Capture the cell that displays the provided text and extract its [x, y] central coordinate. 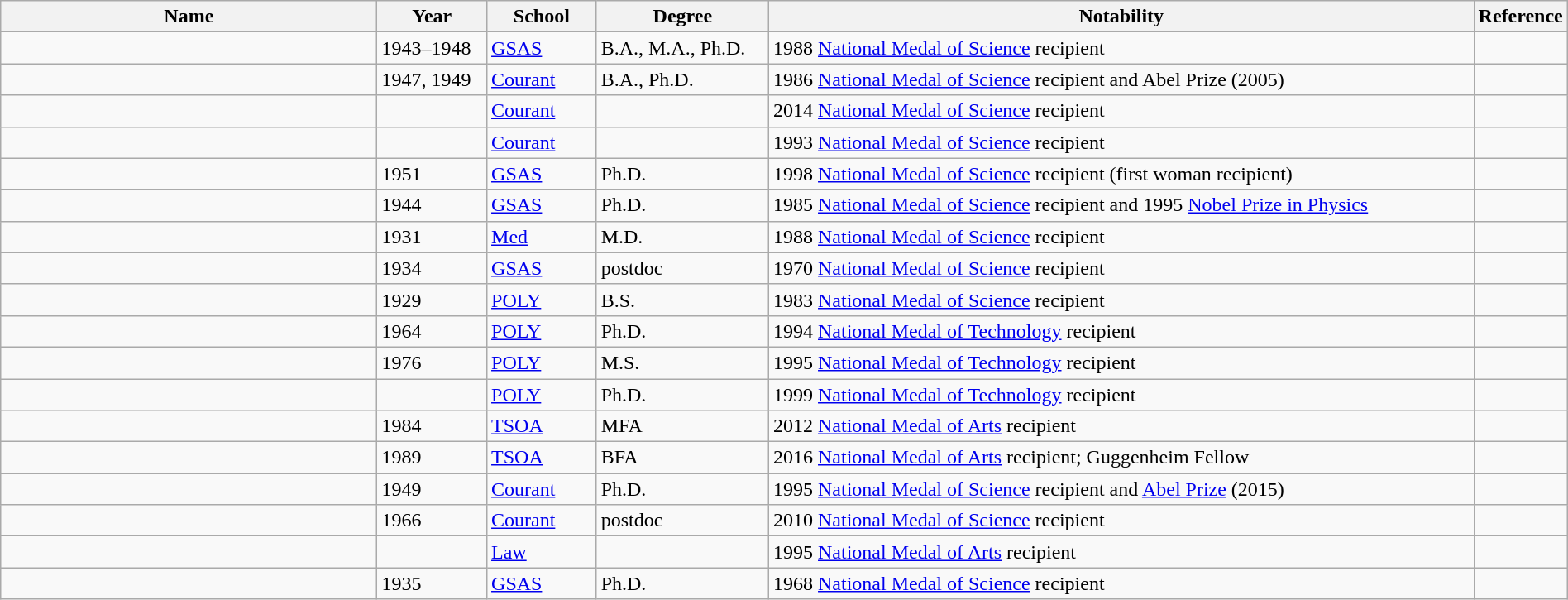
B.A., M.A., Ph.D. [682, 48]
B.S. [682, 300]
1976 [432, 362]
1999 National Medal of Technology recipient [1121, 395]
Reference [1520, 17]
2012 National Medal of Arts recipient [1121, 426]
1986 National Medal of Science recipient and Abel Prize (2005) [1121, 79]
1995 National Medal of Arts recipient [1121, 552]
Law [543, 552]
2016 National Medal of Arts recipient; Guggenheim Fellow [1121, 458]
1944 [432, 205]
2010 National Medal of Science recipient [1121, 521]
1989 [432, 458]
School [543, 17]
1995 National Medal of Science recipient and Abel Prize (2015) [1121, 489]
1985 National Medal of Science recipient and 1995 Nobel Prize in Physics [1121, 205]
1993 National Medal of Science recipient [1121, 142]
Med [543, 237]
1943–1948 [432, 48]
M.D. [682, 237]
1984 [432, 426]
1951 [432, 174]
Notability [1121, 17]
1929 [432, 300]
1994 National Medal of Technology recipient [1121, 331]
1970 National Medal of Science recipient [1121, 268]
Degree [682, 17]
1964 [432, 331]
1995 National Medal of Technology recipient [1121, 362]
1983 National Medal of Science recipient [1121, 300]
1935 [432, 583]
Name [189, 17]
Year [432, 17]
1998 National Medal of Science recipient (first woman recipient) [1121, 174]
B.A., Ph.D. [682, 79]
MFA [682, 426]
2014 National Medal of Science recipient [1121, 111]
1949 [432, 489]
BFA [682, 458]
1966 [432, 521]
1931 [432, 237]
1947, 1949 [432, 79]
1934 [432, 268]
M.S. [682, 362]
1968 National Medal of Science recipient [1121, 583]
